Search for the cell housing the specified text and yield its [X, Y] center coordinate. 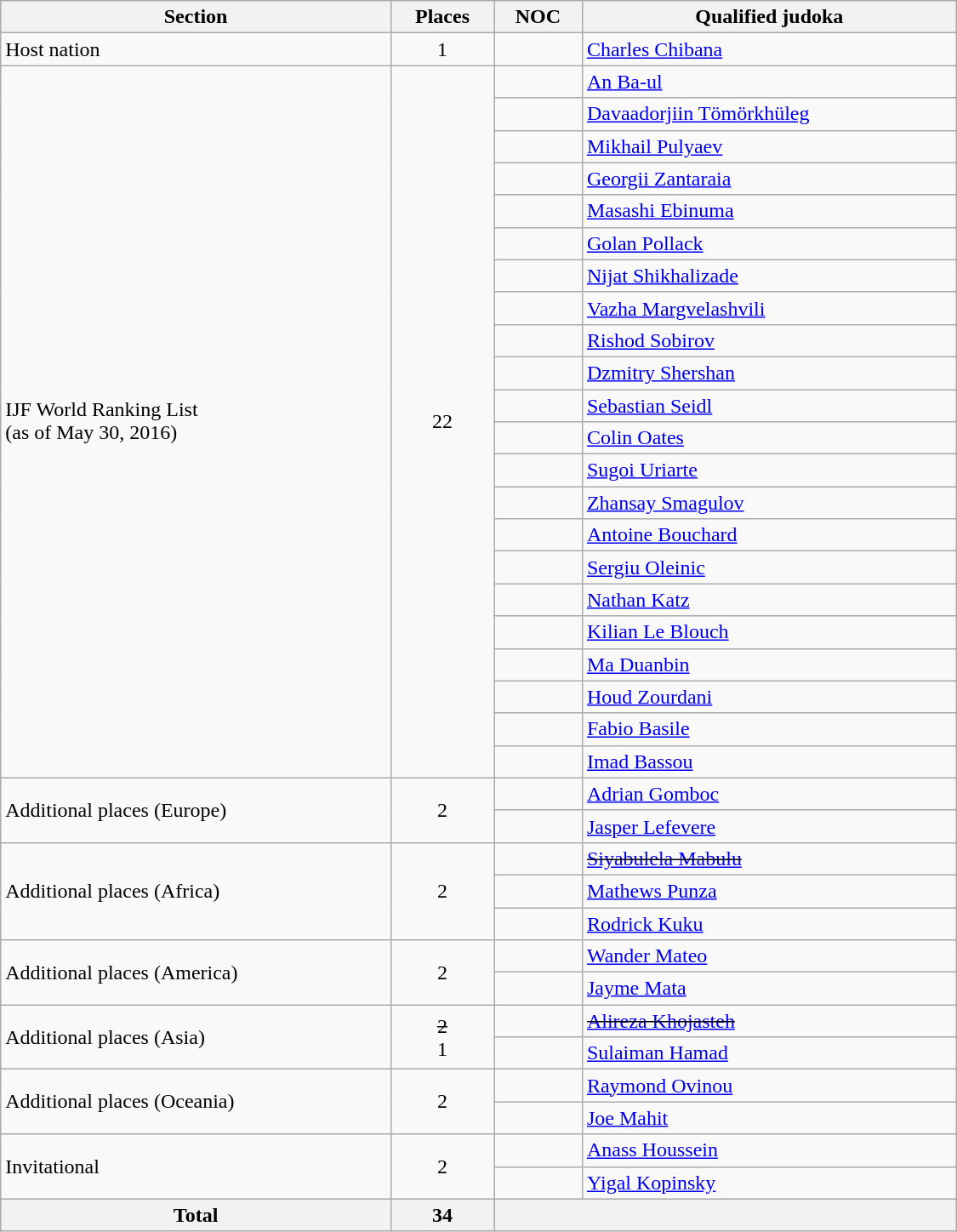
Additional places (Europe) [196, 810]
Ma Duanbin [769, 664]
Places [442, 17]
Adrian Gomboc [769, 794]
Raymond Ovinou [769, 1086]
Additional places (Africa) [196, 891]
Kilian Le Blouch [769, 632]
34 [442, 1215]
Alireza Khojasteh [769, 1021]
Golan Pollack [769, 243]
Anass Houssein [769, 1150]
Jasper Lefevere [769, 826]
Sergiu Oleinic [769, 568]
Invitational [196, 1166]
Imad Bassou [769, 761]
Additional places (America) [196, 972]
IJF World Ranking List(as of May 30, 2016) [196, 422]
Joe Mahit [769, 1118]
1 [442, 49]
Host nation [196, 49]
Nathan Katz [769, 600]
Dzmitry Shershan [769, 373]
An Ba-ul [769, 82]
Vazha Margvelashvili [769, 308]
Mikhail Pulyaev [769, 146]
Rishod Sobirov [769, 340]
Siyabulela Mabulu [769, 858]
Georgii Zantaraia [769, 179]
Jayme Mata [769, 989]
Sebastian Seidl [769, 406]
NOC [538, 17]
Wander Mateo [769, 956]
21 [442, 1037]
Yigal Kopinsky [769, 1183]
Rodrick Kuku [769, 923]
Masashi Ebinuma [769, 211]
Colin Oates [769, 438]
Section [196, 17]
Total [196, 1215]
Mathews Punza [769, 891]
Charles Chibana [769, 49]
Additional places (Oceania) [196, 1102]
22 [442, 422]
Sugoi Uriarte [769, 471]
Additional places (Asia) [196, 1037]
Zhansay Smagulov [769, 503]
Davaadorjiin Tömörkhüleg [769, 114]
Antoine Bouchard [769, 535]
Nijat Shikhalizade [769, 276]
Fabio Basile [769, 729]
Houd Zourdani [769, 697]
Sulaiman Hamad [769, 1053]
Qualified judoka [769, 17]
